Find where the given text appears and provide that cell's center as (x, y) coordinate. 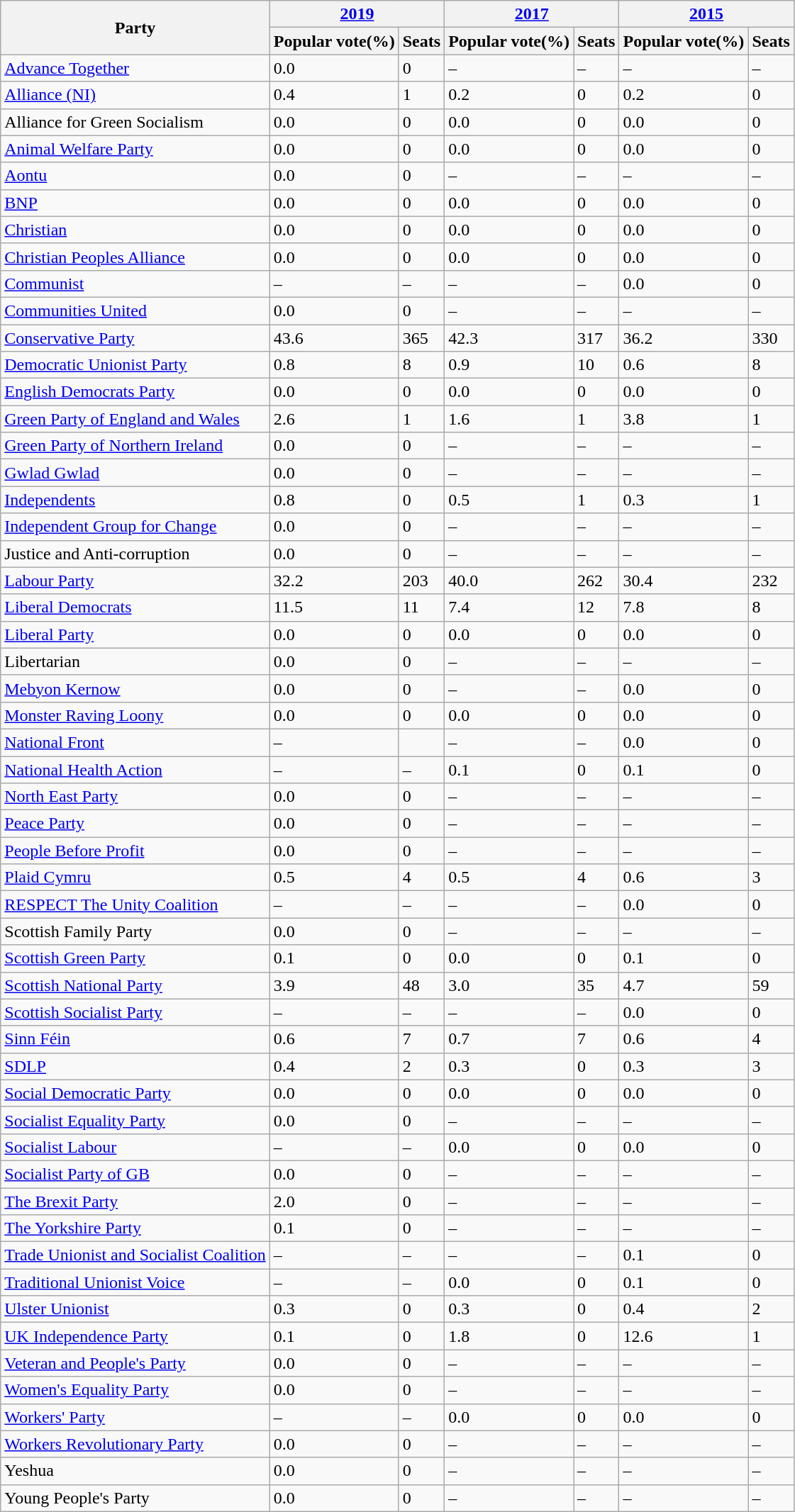
7.8 (684, 607)
BNP (135, 203)
North East Party (135, 797)
Women's Equality Party (135, 1390)
National Front (135, 742)
Aontu (135, 176)
Green Party of Northern Ireland (135, 446)
Yeshua (135, 1471)
Mebyon Kernow (135, 688)
Justice and Anti-corruption (135, 554)
365 (421, 338)
3.0 (509, 985)
3.8 (684, 419)
36.2 (684, 338)
232 (771, 581)
Liberal Democrats (135, 607)
Ulster Unionist (135, 1309)
Socialist Party of GB (135, 1174)
11.5 (334, 607)
Workers' Party (135, 1417)
7.4 (509, 607)
Gwlad Gwlad (135, 473)
Democratic Unionist Party (135, 365)
RESPECT The Unity Coalition (135, 905)
3.9 (334, 985)
UK Independence Party (135, 1336)
2.6 (334, 419)
35 (596, 985)
The Yorkshire Party (135, 1228)
Libertarian (135, 661)
Christian (135, 230)
1.8 (509, 1336)
Alliance for Green Socialism (135, 122)
National Health Action (135, 769)
Labour Party (135, 581)
Peace Party (135, 824)
Advance Together (135, 68)
2019 (357, 14)
262 (596, 581)
203 (421, 581)
Socialist Labour (135, 1147)
Independents (135, 500)
People Before Profit (135, 851)
48 (421, 985)
Young People's Party (135, 1498)
12.6 (684, 1336)
English Democrats Party (135, 392)
Communist (135, 284)
Liberal Party (135, 634)
2017 (532, 14)
SDLP (135, 1066)
Green Party of England and Wales (135, 419)
10 (596, 365)
Trade Unionist and Socialist Coalition (135, 1255)
0.9 (509, 365)
317 (596, 338)
Traditional Unionist Voice (135, 1282)
330 (771, 338)
43.6 (334, 338)
Socialist Equality Party (135, 1120)
0.7 (509, 1039)
Workers Revolutionary Party (135, 1444)
40.0 (509, 581)
Social Democratic Party (135, 1093)
1.6 (509, 419)
12 (596, 607)
4.7 (684, 985)
Alliance (NI) (135, 95)
Christian Peoples Alliance (135, 257)
Monster Raving Loony (135, 715)
30.4 (684, 581)
Party (135, 28)
Scottish Green Party (135, 958)
Scottish National Party (135, 985)
The Brexit Party (135, 1202)
Scottish Family Party (135, 931)
11 (421, 607)
42.3 (509, 338)
2.0 (334, 1202)
Sinn Féin (135, 1039)
Independent Group for Change (135, 527)
2015 (706, 14)
Animal Welfare Party (135, 149)
32.2 (334, 581)
59 (771, 985)
Communities United (135, 310)
Scottish Socialist Party (135, 1012)
Plaid Cymru (135, 878)
Conservative Party (135, 338)
Veteran and People's Party (135, 1363)
